From the cell containing the given text, extract its center point as (X, Y) coordinate. 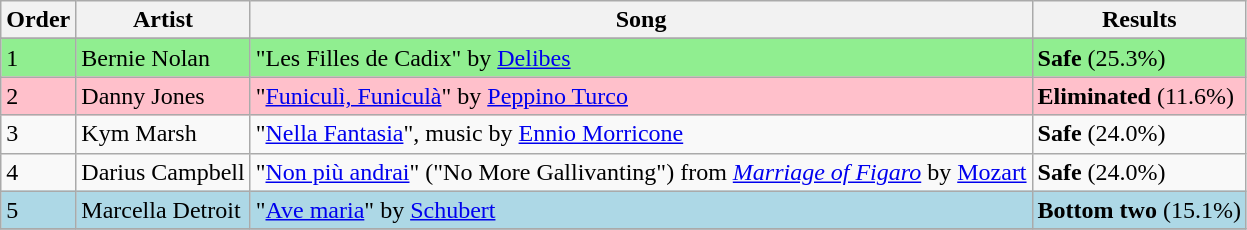
"Funiculì, Funiculà" by Peppino Turco (641, 96)
"Ave maria" by Schubert (641, 210)
Safe (25.3%) (1139, 58)
Danny Jones (163, 96)
Bottom two (15.1%) (1139, 210)
"Non più andrai" ("No More Gallivanting") from Marriage of Figaro by Mozart (641, 172)
4 (38, 172)
Results (1139, 20)
1 (38, 58)
2 (38, 96)
3 (38, 134)
"Les Filles de Cadix" by Delibes (641, 58)
Marcella Detroit (163, 210)
Eliminated (11.6%) (1139, 96)
5 (38, 210)
Bernie Nolan (163, 58)
Song (641, 20)
Darius Campbell (163, 172)
Order (38, 20)
Artist (163, 20)
Kym Marsh (163, 134)
"Nella Fantasia", music by Ennio Morricone (641, 134)
